Output the (X, Y) coordinate of the center of the cell containing the given text.  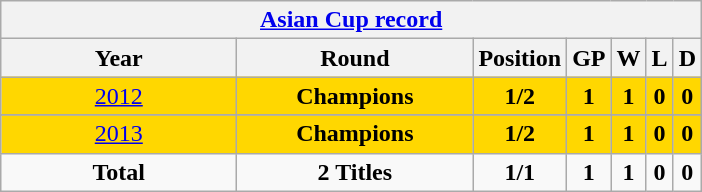
Total (119, 172)
Asian Cup record (352, 20)
D (687, 58)
L (660, 58)
2012 (119, 96)
Round (355, 58)
Position (520, 58)
Year (119, 58)
1/1 (520, 172)
GP (589, 58)
2013 (119, 134)
W (628, 58)
2 Titles (355, 172)
